Determine the (X, Y) coordinate at the center of the cell enclosing the given text.  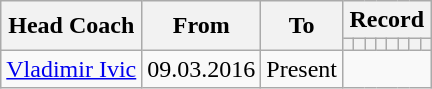
Vladimir Ivic (72, 69)
Present (302, 69)
Record (387, 20)
09.03.2016 (202, 69)
Head Coach (72, 26)
From (202, 26)
To (302, 26)
